Identify which cell holds the provided text, then report its (X, Y) central coordinate. 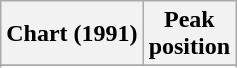
Peakposition (189, 34)
Chart (1991) (72, 34)
